Determine the (x, y) coordinate at the center of the cell enclosing the given text.  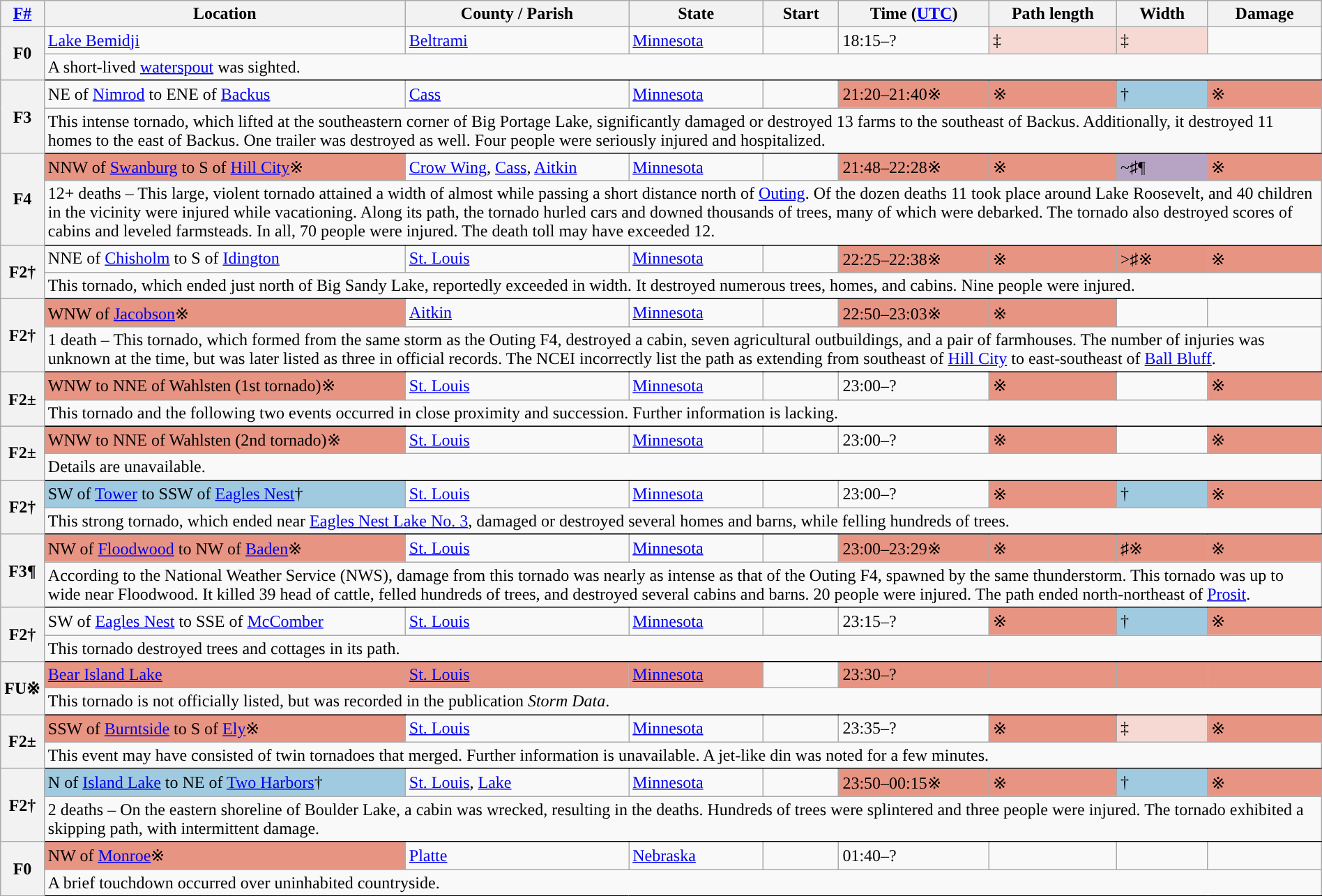
NE of Nimrod to ENE of Backus (225, 94)
This tornado and the following two events occurred in close proximity and succession. Further information is lacking. (683, 413)
This tornado destroyed trees and cottages in its path. (683, 648)
F4 (22, 199)
WNW of Jacobson※ (225, 313)
County / Parish (517, 14)
23:00–23:29※ (914, 548)
Start (801, 14)
Nebraska (696, 856)
State (696, 14)
18:15–? (914, 40)
F3 (22, 117)
21:20–21:40※ (914, 94)
Location (225, 14)
23:50–00:15※ (914, 782)
This event may have consisted of twin tornadoes that merged. Further information is unavailable. A jet-like din was noted for a few minutes. (683, 755)
Bear Island Lake (225, 675)
F3¶ (22, 570)
23:35–? (914, 729)
22:25–22:38※ (914, 259)
Details are unavailable. (683, 467)
Time (UTC) (914, 14)
♯※ (1162, 548)
Path length (1053, 14)
SSW of Burntside to S of Ely※ (225, 729)
This strong tornado, which ended near Eagles Nest Lake No. 3, damaged or destroyed several homes and barns, while felling hundreds of trees. (683, 521)
A short-lived waterspout was sighted. (683, 67)
Width (1162, 14)
01:40–? (914, 856)
N of Island Lake to NE of Two Harbors† (225, 782)
This tornado is not officially listed, but was recorded in the publication Storm Data. (683, 701)
SW of Eagles Nest to SSE of McComber (225, 621)
WNW to NNE of Wahlsten (2nd tornado)※ (225, 440)
NW of Floodwood to NW of Baden※ (225, 548)
F# (22, 14)
Platte (517, 856)
21:48–22:28※ (914, 167)
Damage (1265, 14)
NNW of Swanburg to S of Hill City※ (225, 167)
23:15–? (914, 621)
FU※ (22, 688)
SW of Tower to SSW of Eagles Nest† (225, 494)
Beltrami (517, 40)
WNW to NNE of Wahlsten (1st tornado)※ (225, 386)
Lake Bemidji (225, 40)
>♯※ (1162, 259)
22:50–23:03※ (914, 313)
Aitkin (517, 313)
23:30–? (914, 675)
A brief touchdown occurred over uninhabited countryside. (683, 882)
Cass (517, 94)
Crow Wing, Cass, Aitkin (517, 167)
St. Louis, Lake (517, 782)
~♯¶ (1162, 167)
NW of Monroe※ (225, 856)
NNE of Chisholm to S of Idington (225, 259)
